Find where the given text appears and provide that cell's center as (x, y) coordinate. 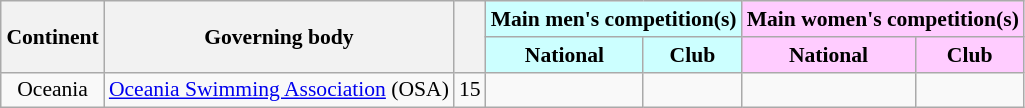
Oceania (52, 90)
Continent (52, 36)
Main women's competition(s) (883, 19)
Governing body (279, 36)
Main men's competition(s) (614, 19)
15 (470, 90)
Oceania Swimming Association (OSA) (279, 90)
